Detect which cell encompasses the target text, then output its (x, y) center coordinate. 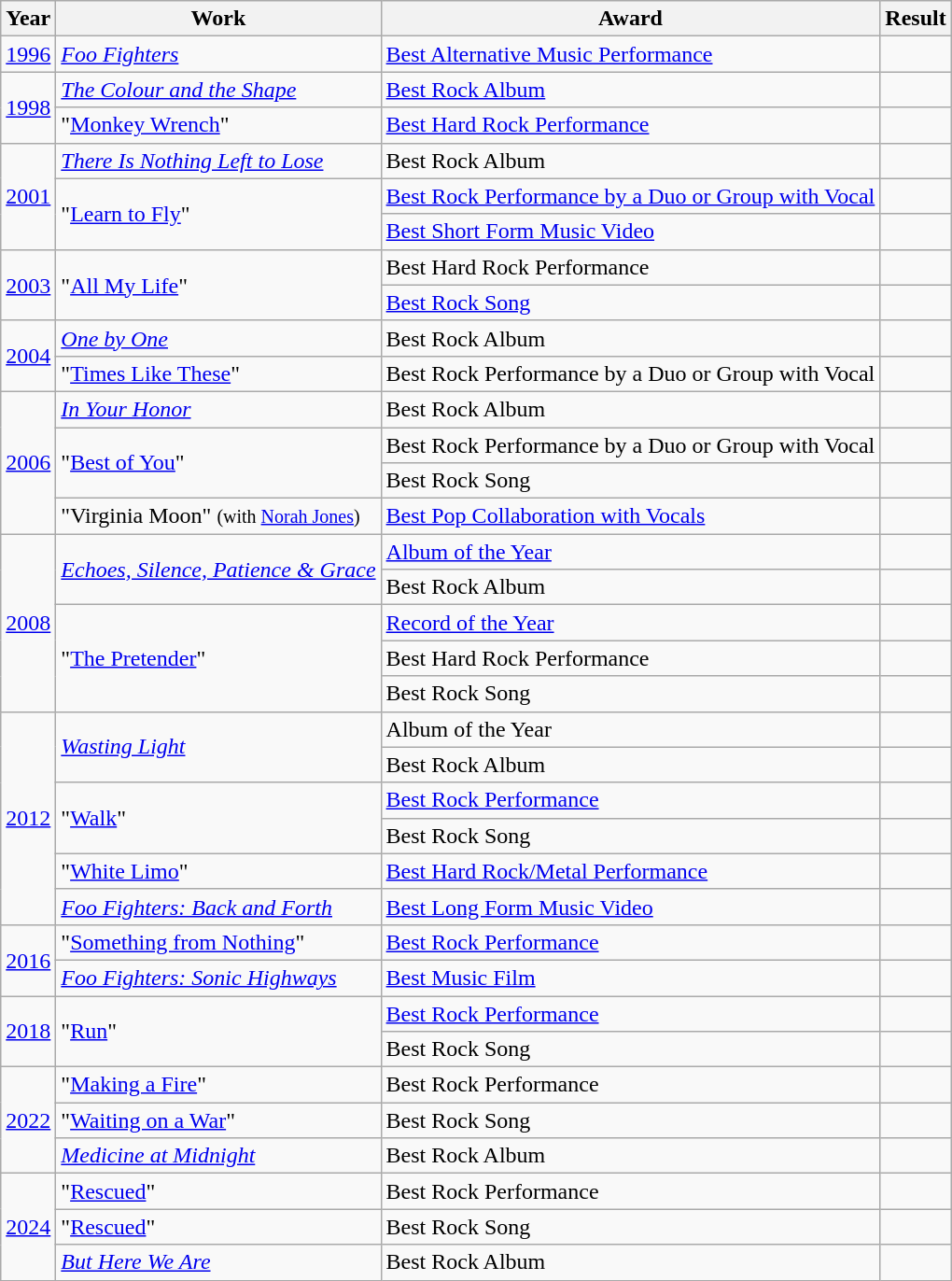
"Run" (218, 1031)
"Learn to Fly" (218, 214)
There Is Nothing Left to Lose (218, 161)
"Walk" (218, 818)
In Your Honor (218, 409)
2008 (28, 623)
2016 (28, 960)
Echoes, Silence, Patience & Grace (218, 570)
Medicine at Midnight (218, 1156)
2022 (28, 1120)
Result (916, 19)
"The Pretender" (218, 658)
Year (28, 19)
2001 (28, 196)
One by One (218, 338)
2018 (28, 1031)
"Monkey Wrench" (218, 125)
1996 (28, 54)
2024 (28, 1227)
"Virginia Moon" (with Norah Jones) (218, 516)
"White Limo" (218, 871)
1998 (28, 107)
Best Alternative Music Performance (631, 54)
Best Music Film (631, 978)
"Times Like These" (218, 373)
But Here We Are (218, 1262)
Work (218, 19)
Best Hard Rock/Metal Performance (631, 871)
Award (631, 19)
2003 (28, 285)
Best Pop Collaboration with Vocals (631, 516)
2006 (28, 462)
"All My Life" (218, 285)
"Best of You" (218, 463)
Foo Fighters (218, 54)
Record of the Year (631, 623)
2012 (28, 818)
The Colour and the Shape (218, 90)
Foo Fighters: Sonic Highways (218, 978)
"Making a Fire" (218, 1085)
2004 (28, 356)
Best Long Form Music Video (631, 907)
Wasting Light (218, 747)
"Waiting on a War" (218, 1120)
Best Short Form Music Video (631, 232)
"Something from Nothing" (218, 942)
Foo Fighters: Back and Forth (218, 907)
